From the cell containing the given text, extract its center point as (x, y) coordinate. 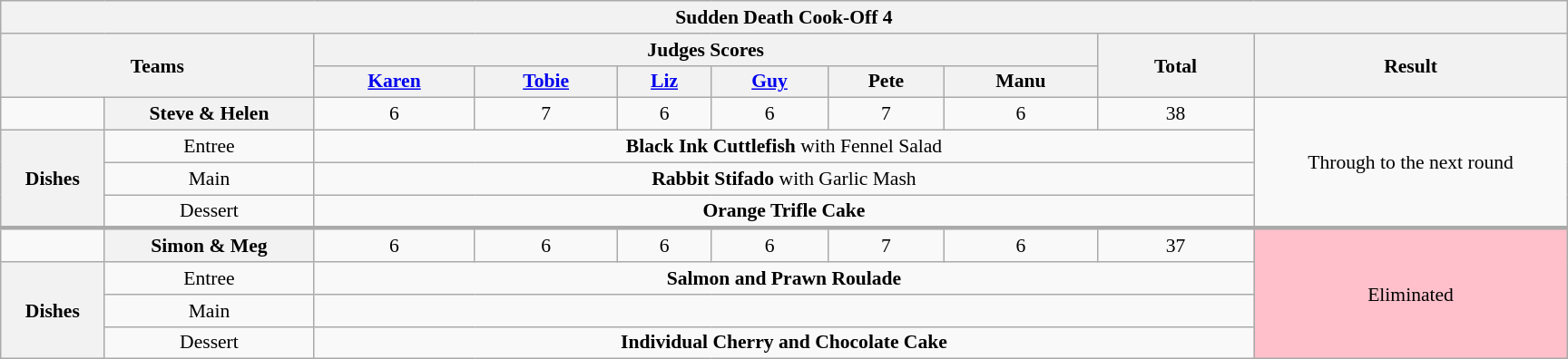
37 (1176, 245)
Orange Trifle Cake (784, 210)
Result (1410, 65)
Pete (886, 82)
Tobie (546, 82)
Karen (394, 82)
Salmon and Prawn Roulade (784, 278)
Total (1176, 65)
Eliminated (1410, 294)
Black Ink Cuttlefish with Fennel Salad (784, 146)
Guy (769, 82)
Simon & Meg (209, 245)
Sudden Death Cook-Off 4 (784, 17)
Through to the next round (1410, 163)
Teams (158, 65)
Liz (664, 82)
Judges Scores (706, 49)
38 (1176, 114)
Steve & Helen (209, 114)
Rabbit Stifado with Garlic Mash (784, 179)
Individual Cherry and Chocolate Cake (784, 343)
Manu (1022, 82)
